Return the [x, y] coordinate for the center point of the cell that contains the specified text.  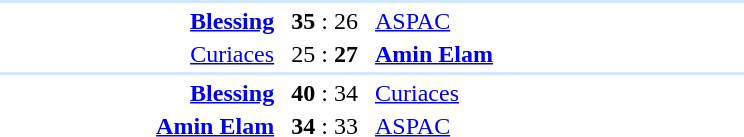
35 : 26 [325, 21]
40 : 34 [325, 93]
ASPAC [512, 21]
Amin Elam [512, 54]
25 : 27 [325, 54]
